From the cell containing the given text, extract its center point as [x, y] coordinate. 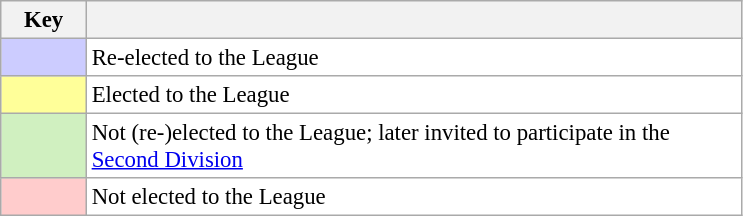
Key [44, 20]
Re-elected to the League [414, 58]
Not elected to the League [414, 197]
Not (re-)elected to the League; later invited to participate in the Second Division [414, 146]
Elected to the League [414, 95]
